Locate the cell with the specified text and output its [X, Y] center coordinate. 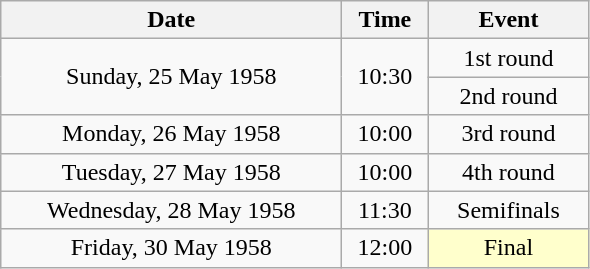
Date [172, 20]
10:30 [385, 77]
Monday, 26 May 1958 [172, 134]
Tuesday, 27 May 1958 [172, 172]
11:30 [385, 210]
Final [508, 248]
Friday, 30 May 1958 [172, 248]
12:00 [385, 248]
4th round [508, 172]
Event [508, 20]
2nd round [508, 96]
Semifinals [508, 210]
Wednesday, 28 May 1958 [172, 210]
Time [385, 20]
1st round [508, 58]
3rd round [508, 134]
Sunday, 25 May 1958 [172, 77]
